Return (X, Y) of the center of cell containing provided text 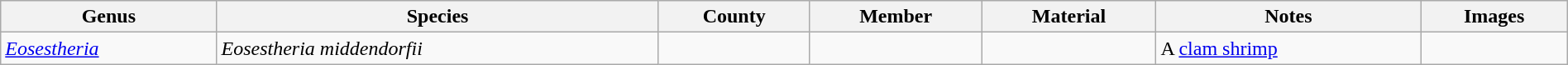
Species (437, 17)
Material (1068, 17)
A clam shrimp (1288, 48)
Images (1494, 17)
County (734, 17)
Member (896, 17)
Eosestheria (109, 48)
Genus (109, 17)
Notes (1288, 17)
Eosestheria middendorfii (437, 48)
